Return (X, Y) of the center of cell containing provided text 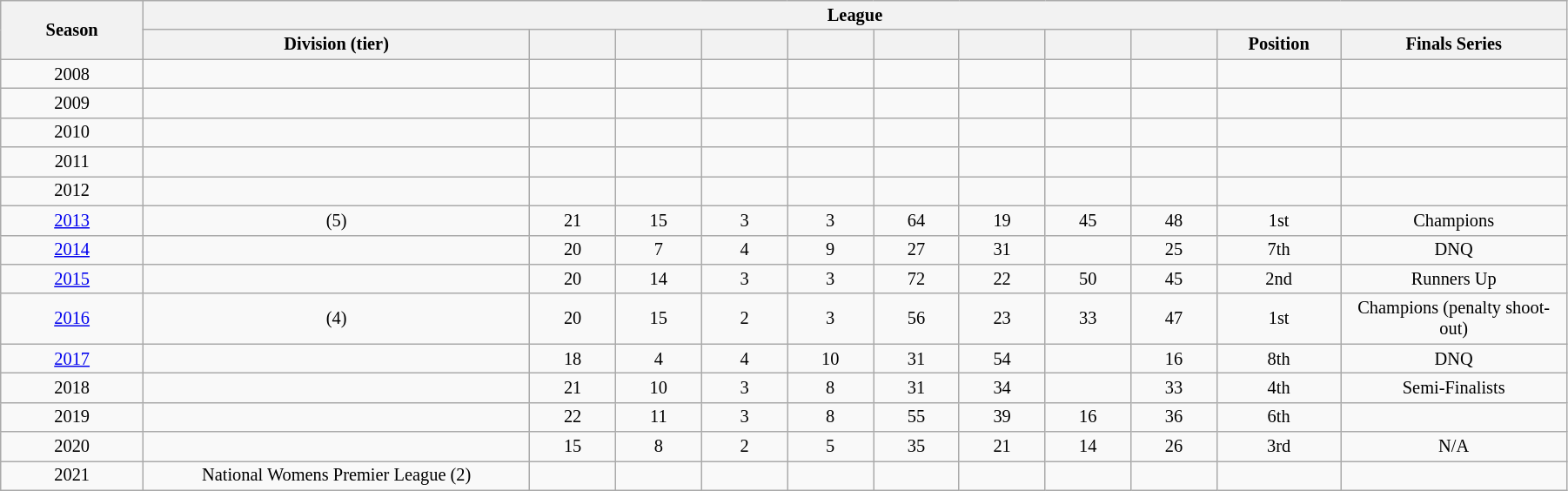
Position (1279, 44)
League (855, 15)
2009 (72, 103)
Season (72, 30)
Finals Series (1454, 44)
2010 (72, 132)
8th (1279, 359)
54 (1002, 359)
26 (1175, 447)
27 (917, 250)
2016 (72, 319)
National Womens Premier League (2) (337, 475)
36 (1175, 417)
56 (917, 319)
34 (1002, 387)
Champions (1454, 220)
39 (1002, 417)
N/A (1454, 447)
Champions (penalty shoot-out) (1454, 319)
9 (830, 250)
35 (917, 447)
2013 (72, 220)
Division (tier) (337, 44)
2019 (72, 417)
7 (658, 250)
3rd (1279, 447)
25 (1175, 250)
2015 (72, 279)
50 (1088, 279)
23 (1002, 319)
2012 (72, 191)
2017 (72, 359)
6th (1279, 417)
18 (573, 359)
Semi-Finalists (1454, 387)
11 (658, 417)
4th (1279, 387)
2011 (72, 162)
2nd (1279, 279)
47 (1175, 319)
64 (917, 220)
48 (1175, 220)
5 (830, 447)
2020 (72, 447)
2018 (72, 387)
Runners Up (1454, 279)
19 (1002, 220)
2014 (72, 250)
(5) (337, 220)
2021 (72, 475)
2008 (72, 74)
55 (917, 417)
7th (1279, 250)
(4) (337, 319)
72 (917, 279)
